From the cell containing the given text, extract its center point as (X, Y) coordinate. 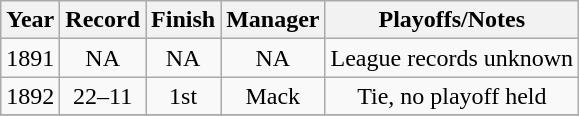
Manager (273, 20)
1892 (30, 96)
Playoffs/Notes (452, 20)
1st (184, 96)
Finish (184, 20)
22–11 (103, 96)
Mack (273, 96)
1891 (30, 58)
Year (30, 20)
Tie, no playoff held (452, 96)
League records unknown (452, 58)
Record (103, 20)
